Pinpoint the cell where the given text exists, returning its [X, Y] midpoint coordinate. 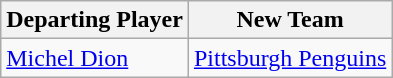
Departing Player [95, 20]
New Team [290, 20]
Michel Dion [95, 58]
Pittsburgh Penguins [290, 58]
